Extract the [X, Y] coordinate from the center of the cell holding the provided text.  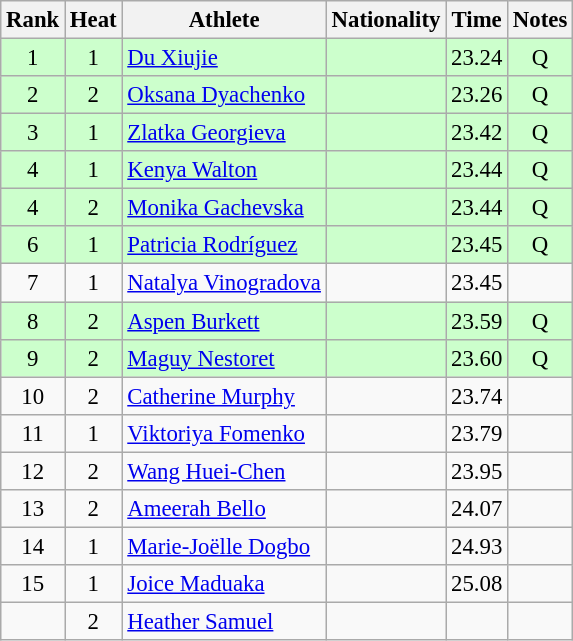
Natalya Vinogradova [224, 283]
23.26 [477, 95]
Catherine Murphy [224, 396]
Viktoriya Fomenko [224, 433]
25.08 [477, 584]
Kenya Walton [224, 170]
14 [33, 546]
Joice Maduaka [224, 584]
Heat [94, 20]
12 [33, 471]
Rank [33, 20]
Heather Samuel [224, 621]
Monika Gachevska [224, 208]
23.60 [477, 358]
23.42 [477, 133]
Notes [540, 20]
24.93 [477, 546]
6 [33, 245]
23.24 [477, 58]
13 [33, 509]
7 [33, 283]
23.74 [477, 396]
Du Xiujie [224, 58]
9 [33, 358]
Oksana Dyachenko [224, 95]
Patricia Rodríguez [224, 245]
Ameerah Bello [224, 509]
23.79 [477, 433]
Time [477, 20]
3 [33, 133]
Maguy Nestoret [224, 358]
Zlatka Georgieva [224, 133]
23.95 [477, 471]
Marie-Joëlle Dogbo [224, 546]
10 [33, 396]
Aspen Burkett [224, 321]
24.07 [477, 509]
8 [33, 321]
Nationality [386, 20]
11 [33, 433]
23.59 [477, 321]
15 [33, 584]
Wang Huei-Chen [224, 471]
Athlete [224, 20]
